Return (X, Y) of the center of cell containing provided text 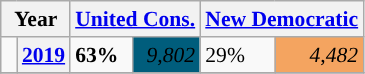
United Cons. (135, 19)
29% (238, 55)
9,802 (166, 55)
4,482 (319, 55)
Year (36, 19)
New Democratic (282, 19)
63% (101, 55)
2019 (44, 55)
